Find where the given text appears and provide that cell's center as [X, Y] coordinate. 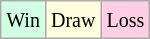
Loss [126, 20]
Win [24, 20]
Draw [72, 20]
